Return the [X, Y] coordinate for the center point of the cell that contains the specified text.  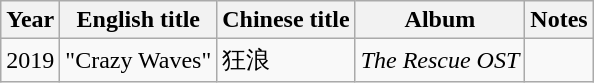
狂浪 [286, 60]
The Rescue OST [440, 60]
"Crazy Waves" [138, 60]
Chinese title [286, 20]
English title [138, 20]
Notes [559, 20]
Year [30, 20]
Album [440, 20]
2019 [30, 60]
